For the text-containing cell, return its midpoint in (X, Y) coordinate format. 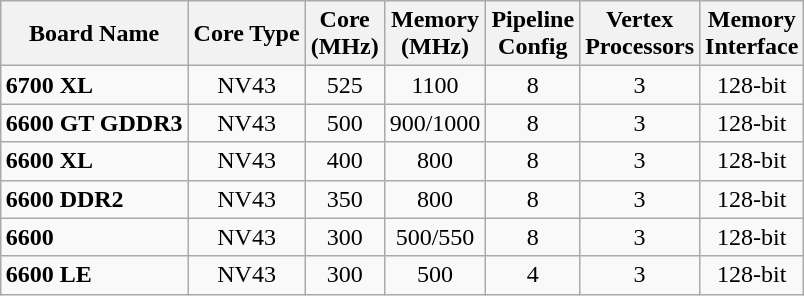
6700 XL (94, 85)
6600 LE (94, 275)
525 (344, 85)
Core(MHz) (344, 34)
VertexProcessors (640, 34)
900/1000 (435, 123)
4 (533, 275)
6600 DDR2 (94, 199)
6600 GT GDDR3 (94, 123)
1100 (435, 85)
6600 XL (94, 161)
MemoryInterface (752, 34)
500/550 (435, 237)
Board Name (94, 34)
PipelineConfig (533, 34)
Memory(MHz) (435, 34)
400 (344, 161)
6600 (94, 237)
350 (344, 199)
Core Type (246, 34)
